Detect which cell encompasses the target text, then output its (X, Y) center coordinate. 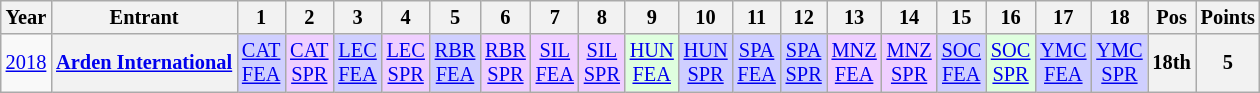
4 (406, 17)
SPASPR (804, 63)
YMCSPR (1119, 63)
Points (1228, 17)
18th (1172, 63)
SOCSPR (1010, 63)
MNZSPR (910, 63)
LECFEA (357, 63)
YMCFEA (1063, 63)
SOCFEA (962, 63)
SPAFEA (756, 63)
RBRSPR (505, 63)
3 (357, 17)
9 (652, 17)
RBRFEA (455, 63)
HUNFEA (652, 63)
15 (962, 17)
16 (1010, 17)
13 (854, 17)
HUNSPR (706, 63)
6 (505, 17)
SILSPR (602, 63)
18 (1119, 17)
Year (26, 17)
8 (602, 17)
2018 (26, 63)
2 (309, 17)
LECSPR (406, 63)
CATSPR (309, 63)
SILFEA (555, 63)
12 (804, 17)
CATFEA (261, 63)
Arden International (144, 63)
Pos (1172, 17)
7 (555, 17)
10 (706, 17)
1 (261, 17)
17 (1063, 17)
11 (756, 17)
14 (910, 17)
Entrant (144, 17)
MNZFEA (854, 63)
